Pinpoint the cell where the given text exists, returning its (x, y) midpoint coordinate. 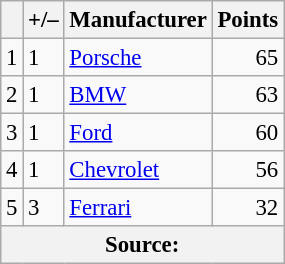
Points (248, 20)
5 (12, 208)
Ferrari (138, 208)
4 (12, 170)
65 (248, 58)
Ford (138, 133)
BMW (138, 95)
Manufacturer (138, 20)
2 (12, 95)
56 (248, 170)
Source: (142, 245)
Porsche (138, 58)
Chevrolet (138, 170)
60 (248, 133)
32 (248, 208)
63 (248, 95)
+/– (44, 20)
